Search for the cell housing the specified text and yield its [x, y] center coordinate. 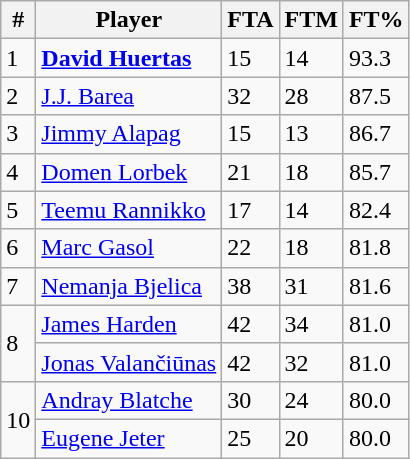
Domen Lorbek [129, 172]
25 [250, 438]
Jonas Valančiūnas [129, 362]
7 [18, 286]
10 [18, 419]
93.3 [376, 58]
Jimmy Alapag [129, 134]
87.5 [376, 96]
Teemu Rannikko [129, 210]
22 [250, 248]
82.4 [376, 210]
6 [18, 248]
3 [18, 134]
81.6 [376, 286]
FTA [250, 20]
81.8 [376, 248]
5 [18, 210]
James Harden [129, 324]
FT% [376, 20]
Player [129, 20]
21 [250, 172]
Nemanja Bjelica [129, 286]
8 [18, 343]
4 [18, 172]
34 [311, 324]
2 [18, 96]
FTM [311, 20]
13 [311, 134]
Eugene Jeter [129, 438]
J.J. Barea [129, 96]
31 [311, 286]
Marc Gasol [129, 248]
# [18, 20]
24 [311, 400]
30 [250, 400]
38 [250, 286]
28 [311, 96]
20 [311, 438]
David Huertas [129, 58]
1 [18, 58]
17 [250, 210]
Andray Blatche [129, 400]
85.7 [376, 172]
86.7 [376, 134]
